Provide the (X, Y) coordinate of the cell's center where the given text is located.  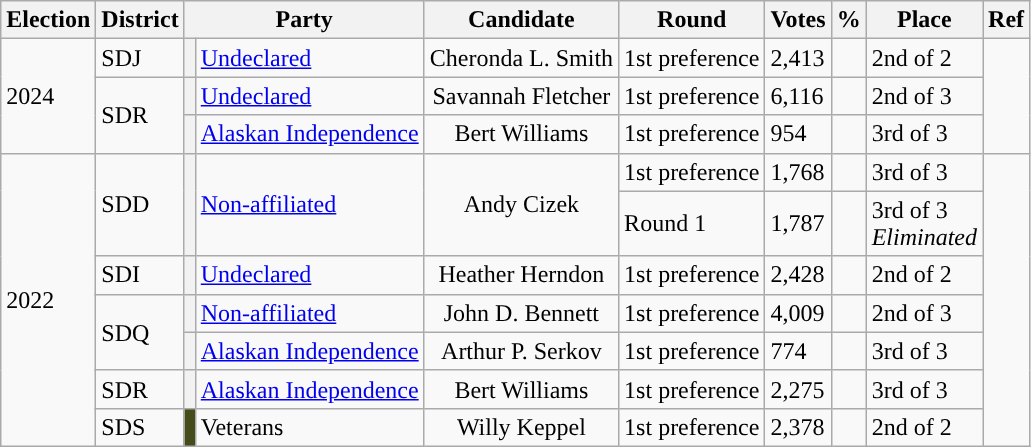
SDD (140, 204)
4,009 (798, 313)
Election (48, 20)
District (140, 20)
2024 (48, 96)
SDI (140, 275)
Willy Keppel (521, 427)
Party (304, 20)
Round 1 (692, 224)
Votes (798, 20)
% (848, 20)
Place (924, 20)
2,413 (798, 58)
Candidate (521, 20)
2022 (48, 300)
1,768 (798, 172)
954 (798, 134)
Arthur P. Serkov (521, 351)
Andy Cizek (521, 204)
Ref (1006, 20)
2,275 (798, 389)
Round (692, 20)
SDQ (140, 332)
1,787 (798, 224)
2,378 (798, 427)
Savannah Fletcher (521, 96)
3rd of 3Eliminated (924, 224)
Heather Herndon (521, 275)
6,116 (798, 96)
SDS (140, 427)
SDJ (140, 58)
Veterans (310, 427)
774 (798, 351)
Cheronda L. Smith (521, 58)
2,428 (798, 275)
John D. Bennett (521, 313)
